Return the [x, y] coordinate for the center point of the cell that contains the specified text.  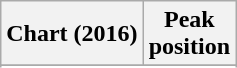
Peakposition [189, 34]
Chart (2016) [72, 34]
